Locate the cell with the specified text and output its [x, y] center coordinate. 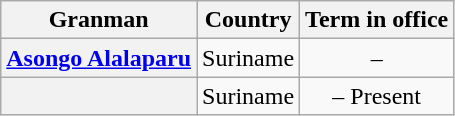
Asongo Alalaparu [99, 58]
– Present [377, 96]
Granman [99, 20]
Term in office [377, 20]
– [377, 58]
Country [248, 20]
